Locate the cell with the specified text and output its (X, Y) center coordinate. 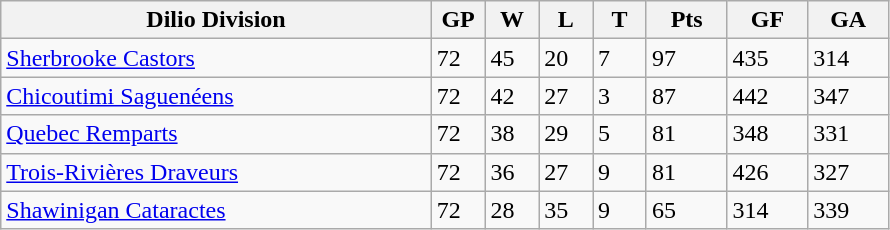
L (566, 20)
5 (620, 134)
45 (512, 58)
347 (848, 96)
35 (566, 210)
Dilio Division (216, 20)
W (512, 20)
Chicoutimi Saguenéens (216, 96)
348 (768, 134)
65 (686, 210)
Quebec Remparts (216, 134)
42 (512, 96)
7 (620, 58)
Trois-Rivières Draveurs (216, 172)
GP (458, 20)
435 (768, 58)
87 (686, 96)
T (620, 20)
36 (512, 172)
29 (566, 134)
Pts (686, 20)
20 (566, 58)
97 (686, 58)
GA (848, 20)
3 (620, 96)
Shawinigan Cataractes (216, 210)
339 (848, 210)
28 (512, 210)
38 (512, 134)
442 (768, 96)
GF (768, 20)
426 (768, 172)
331 (848, 134)
Sherbrooke Castors (216, 58)
327 (848, 172)
